Return (x, y) of the center of cell containing provided text 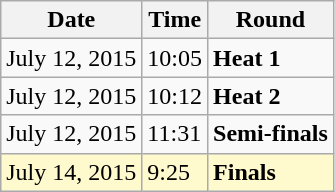
Date (72, 20)
Semi-finals (271, 134)
10:12 (175, 96)
Heat 1 (271, 58)
Time (175, 20)
10:05 (175, 58)
Round (271, 20)
Heat 2 (271, 96)
July 14, 2015 (72, 172)
11:31 (175, 134)
9:25 (175, 172)
Finals (271, 172)
